Output the (x, y) coordinate of the center of the cell containing the given text.  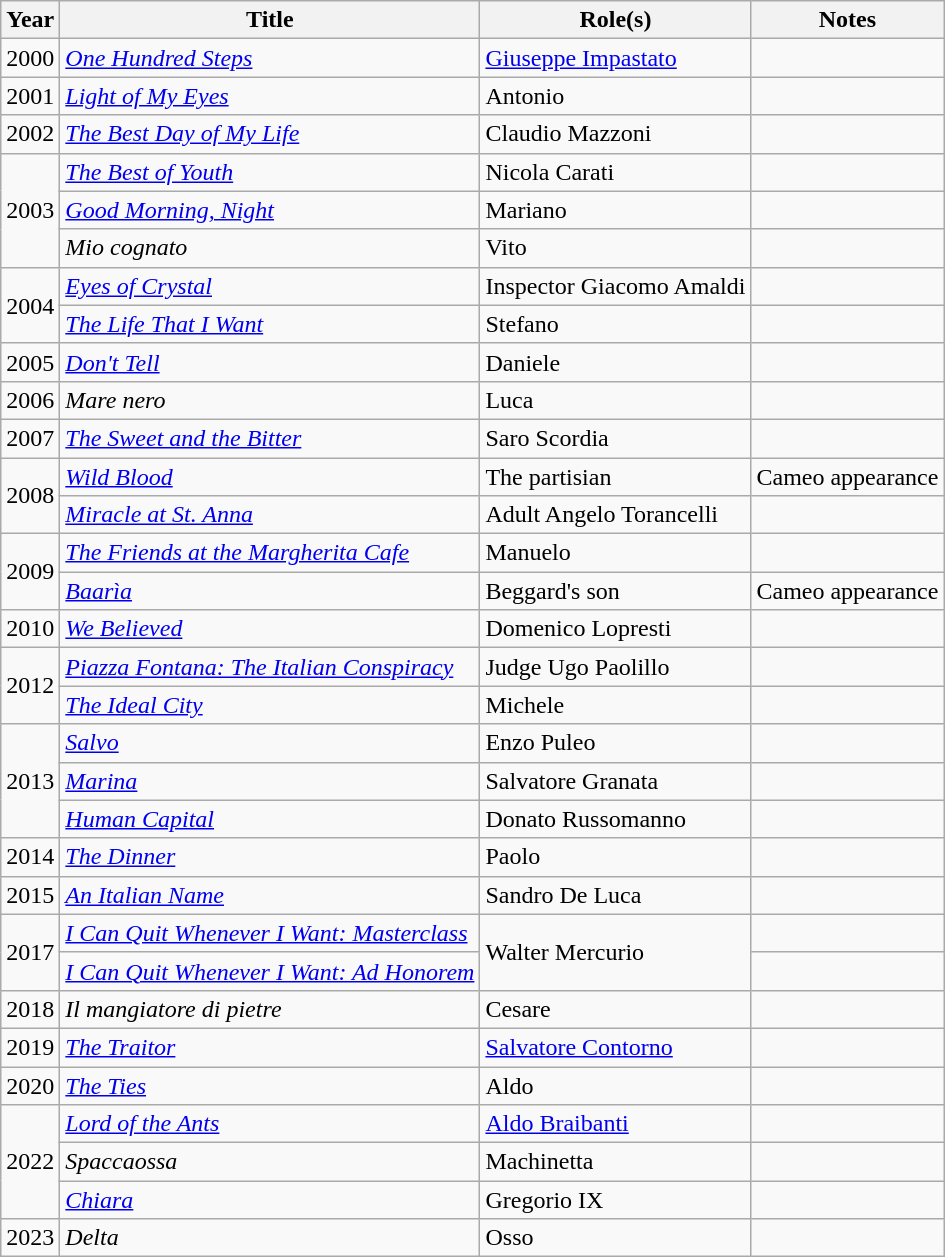
Salvatore Granata (616, 781)
Don't Tell (270, 362)
Sandro De Luca (616, 895)
Luca (616, 400)
2014 (30, 857)
Gregorio IX (616, 1200)
2006 (30, 400)
2007 (30, 438)
Donato Russomanno (616, 819)
Paolo (616, 857)
Stefano (616, 324)
Manuelo (616, 553)
Chiara (270, 1200)
2005 (30, 362)
Title (270, 20)
Lord of the Ants (270, 1124)
Role(s) (616, 20)
Cesare (616, 1009)
Delta (270, 1238)
Judge Ugo Paolillo (616, 667)
Beggard's son (616, 591)
Michele (616, 705)
Domenico Lopresti (616, 629)
2003 (30, 210)
Piazza Fontana: The Italian Conspiracy (270, 667)
The Friends at the Margherita Cafe (270, 553)
Good Morning, Night (270, 210)
Nicola Carati (616, 172)
2002 (30, 134)
2018 (30, 1009)
I Can Quit Whenever I Want: Masterclass (270, 933)
One Hundred Steps (270, 58)
The Sweet and the Bitter (270, 438)
2012 (30, 686)
Il mangiatore di pietre (270, 1009)
2010 (30, 629)
Osso (616, 1238)
The Ties (270, 1085)
2004 (30, 305)
2015 (30, 895)
2001 (30, 96)
Claudio Mazzoni (616, 134)
Spaccaossa (270, 1162)
Eyes of Crystal (270, 286)
2017 (30, 952)
2009 (30, 572)
Notes (848, 20)
Aldo Braibanti (616, 1124)
Light of My Eyes (270, 96)
Salvo (270, 743)
2020 (30, 1085)
I Can Quit Whenever I Want: Ad Honorem (270, 971)
2013 (30, 781)
Daniele (616, 362)
The Life That I Want (270, 324)
The Ideal City (270, 705)
Baarìa (270, 591)
The Best of Youth (270, 172)
Antonio (616, 96)
Human Capital (270, 819)
Marina (270, 781)
Inspector Giacomo Amaldi (616, 286)
2019 (30, 1047)
We Believed (270, 629)
Adult Angelo Torancelli (616, 515)
The Traitor (270, 1047)
Aldo (616, 1085)
2022 (30, 1162)
Salvatore Contorno (616, 1047)
2023 (30, 1238)
The partisian (616, 477)
Wild Blood (270, 477)
Saro Scordia (616, 438)
Giuseppe Impastato (616, 58)
An Italian Name (270, 895)
Mariano (616, 210)
Mare nero (270, 400)
Miracle at St. Anna (270, 515)
Year (30, 20)
Enzo Puleo (616, 743)
2000 (30, 58)
Mio cognato (270, 248)
The Best Day of My Life (270, 134)
2008 (30, 496)
Vito (616, 248)
Walter Mercurio (616, 952)
The Dinner (270, 857)
Machinetta (616, 1162)
